Find where the given text appears and provide that cell's center as (X, Y) coordinate. 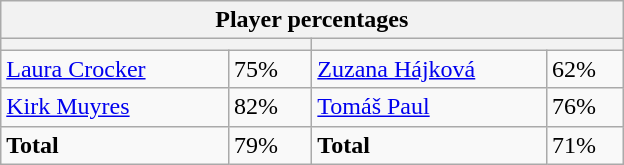
79% (270, 145)
76% (584, 107)
Player percentages (312, 20)
Kirk Muyres (115, 107)
71% (584, 145)
Laura Crocker (115, 69)
75% (270, 69)
Tomáš Paul (430, 107)
82% (270, 107)
Zuzana Hájková (430, 69)
62% (584, 69)
